Find where the given text appears and provide that cell's center as (X, Y) coordinate. 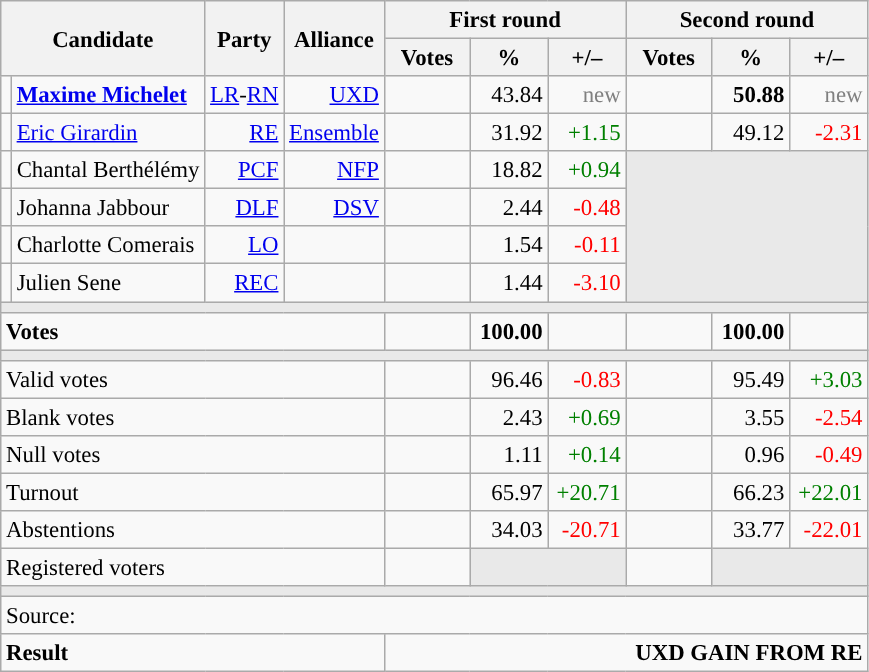
DLF (244, 208)
+0.94 (587, 170)
+0.14 (587, 455)
Johanna Jabbour (108, 208)
Chantal Berthélémy (108, 170)
DSV (334, 208)
+0.69 (587, 417)
+20.71 (587, 492)
Result (192, 653)
43.84 (509, 95)
66.23 (751, 492)
49.12 (751, 133)
UXD GAIN FROM RE (626, 653)
Second round (747, 20)
31.92 (509, 133)
LO (244, 245)
2.43 (509, 417)
Candidate (103, 38)
+22.01 (829, 492)
REC (244, 283)
PCF (244, 170)
Julien Sene (108, 283)
96.46 (509, 379)
-2.31 (829, 133)
NFP (334, 170)
34.03 (509, 530)
Registered voters (192, 567)
UXD (334, 95)
1.54 (509, 245)
-0.11 (587, 245)
Charlotte Comerais (108, 245)
-20.71 (587, 530)
3.55 (751, 417)
18.82 (509, 170)
Alliance (334, 38)
Valid votes (192, 379)
-22.01 (829, 530)
Eric Girardin (108, 133)
Blank votes (192, 417)
Maxime Michelet (108, 95)
33.77 (751, 530)
2.44 (509, 208)
Abstentions (192, 530)
+3.03 (829, 379)
95.49 (751, 379)
Null votes (192, 455)
Source: (434, 616)
-3.10 (587, 283)
RE (244, 133)
Party (244, 38)
-0.49 (829, 455)
Ensemble (334, 133)
-0.48 (587, 208)
1.11 (509, 455)
-0.83 (587, 379)
First round (505, 20)
-2.54 (829, 417)
1.44 (509, 283)
65.97 (509, 492)
LR-RN (244, 95)
Turnout (192, 492)
+1.15 (587, 133)
0.96 (751, 455)
50.88 (751, 95)
